Output the [x, y] coordinate of the center of the cell containing the given text.  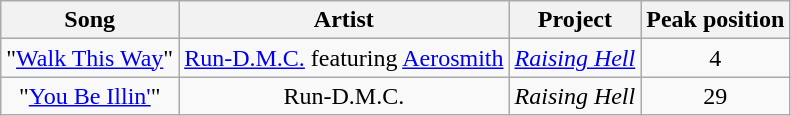
4 [716, 58]
Artist [344, 20]
Song [90, 20]
Run-D.M.C. [344, 96]
Run-D.M.C. featuring Aerosmith [344, 58]
"You Be Illin'" [90, 96]
29 [716, 96]
Project [575, 20]
"Walk This Way" [90, 58]
Peak position [716, 20]
